Determine the (X, Y) coordinate at the center of the cell enclosing the given text.  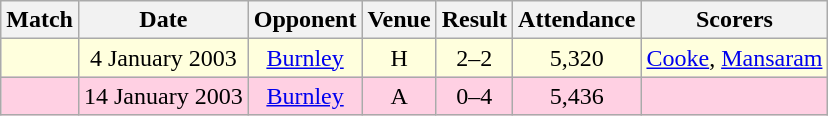
H (399, 58)
Opponent (305, 20)
14 January 2003 (163, 96)
2–2 (474, 58)
Result (474, 20)
5,436 (577, 96)
Cooke, Mansaram (734, 58)
Scorers (734, 20)
Attendance (577, 20)
Venue (399, 20)
4 January 2003 (163, 58)
5,320 (577, 58)
A (399, 96)
Match (40, 20)
0–4 (474, 96)
Date (163, 20)
